Extract the (x, y) coordinate from the center of the cell holding the provided text.  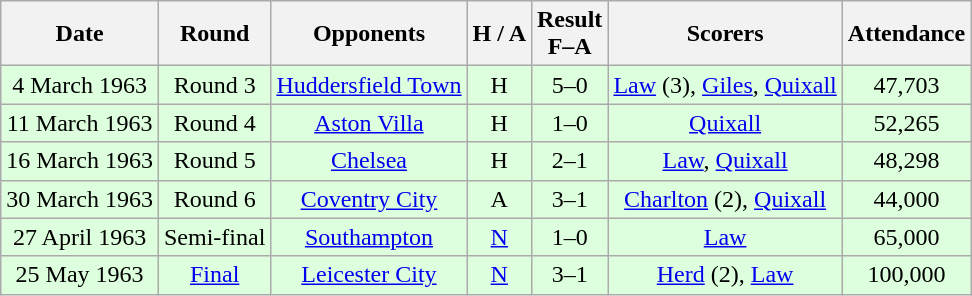
Law (3), Giles, Quixall (725, 85)
Scorers (725, 34)
Coventry City (369, 199)
11 March 1963 (80, 123)
52,265 (906, 123)
Quixall (725, 123)
47,703 (906, 85)
A (499, 199)
Law, Quixall (725, 161)
Round 6 (214, 199)
4 March 1963 (80, 85)
30 March 1963 (80, 199)
Herd (2), Law (725, 275)
Charlton (2), Quixall (725, 199)
48,298 (906, 161)
25 May 1963 (80, 275)
Chelsea (369, 161)
5–0 (569, 85)
Final (214, 275)
Round 5 (214, 161)
Southampton (369, 237)
Date (80, 34)
16 March 1963 (80, 161)
Leicester City (369, 275)
2–1 (569, 161)
Round 4 (214, 123)
Round (214, 34)
Round 3 (214, 85)
65,000 (906, 237)
44,000 (906, 199)
H / A (499, 34)
Law (725, 237)
27 April 1963 (80, 237)
Huddersfield Town (369, 85)
Attendance (906, 34)
Aston Villa (369, 123)
Opponents (369, 34)
ResultF–A (569, 34)
100,000 (906, 275)
Semi-final (214, 237)
